Output the [x, y] coordinate of the center of the cell containing the given text.  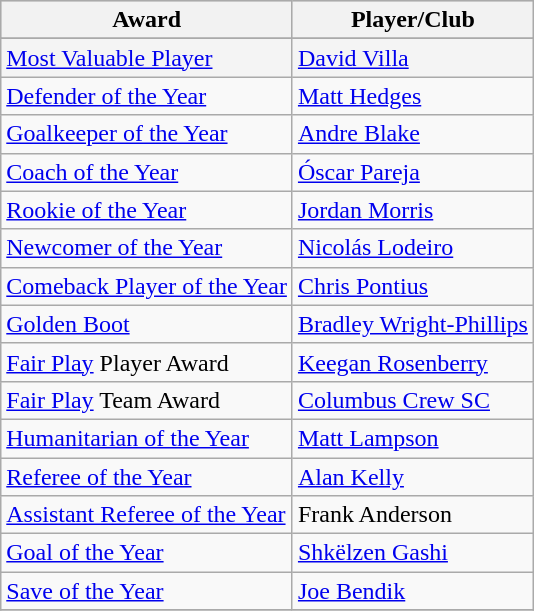
Matt Lampson [412, 438]
David Villa [412, 58]
Humanitarian of the Year [147, 438]
Alan Kelly [412, 477]
Bradley Wright-Phillips [412, 324]
Defender of the Year [147, 96]
Referee of the Year [147, 477]
Goalkeeper of the Year [147, 134]
Frank Anderson [412, 515]
Columbus Crew SC [412, 400]
Award [147, 20]
Joe Bendik [412, 591]
Save of the Year [147, 591]
Óscar Pareja [412, 172]
Andre Blake [412, 134]
Matt Hedges [412, 96]
Shkëlzen Gashi [412, 553]
Assistant Referee of the Year [147, 515]
Newcomer of the Year [147, 248]
Coach of the Year [147, 172]
Comeback Player of the Year [147, 286]
Rookie of the Year [147, 210]
Golden Boot [147, 324]
Goal of the Year [147, 553]
Most Valuable Player [147, 58]
Player/Club [412, 20]
Keegan Rosenberry [412, 362]
Chris Pontius [412, 286]
Fair Play Player Award [147, 362]
Jordan Morris [412, 210]
Nicolás Lodeiro [412, 248]
Fair Play Team Award [147, 400]
